For the text-containing cell, return its midpoint in (X, Y) coordinate format. 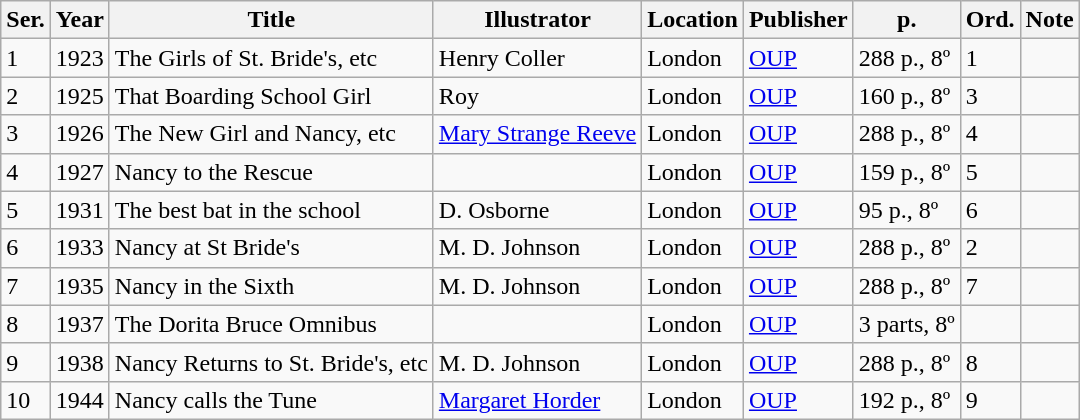
Roy (537, 96)
1923 (80, 58)
Henry Coller (537, 58)
Title (271, 20)
1935 (80, 286)
Margaret Horder (537, 400)
The Girls of St. Bride's, etc (271, 58)
192 p., 8º (906, 400)
Ord. (990, 20)
Ser. (26, 20)
Publisher (798, 20)
Illustrator (537, 20)
1931 (80, 210)
159 p., 8º (906, 172)
The best bat in the school (271, 210)
Year (80, 20)
95 p., 8º (906, 210)
160 p., 8º (906, 96)
3 parts, 8º (906, 324)
Note (1050, 20)
Location (693, 20)
Mary Strange Reeve (537, 134)
1944 (80, 400)
That Boarding School Girl (271, 96)
Nancy at St Bride's (271, 248)
The New Girl and Nancy, etc (271, 134)
1926 (80, 134)
The Dorita Bruce Omnibus (271, 324)
1933 (80, 248)
1927 (80, 172)
Nancy in the Sixth (271, 286)
10 (26, 400)
Nancy calls the Tune (271, 400)
Nancy to the Rescue (271, 172)
D. Osborne (537, 210)
1925 (80, 96)
Nancy Returns to St. Bride's, etc (271, 362)
1938 (80, 362)
1937 (80, 324)
p. (906, 20)
